Capture the cell that displays the provided text and extract its [X, Y] central coordinate. 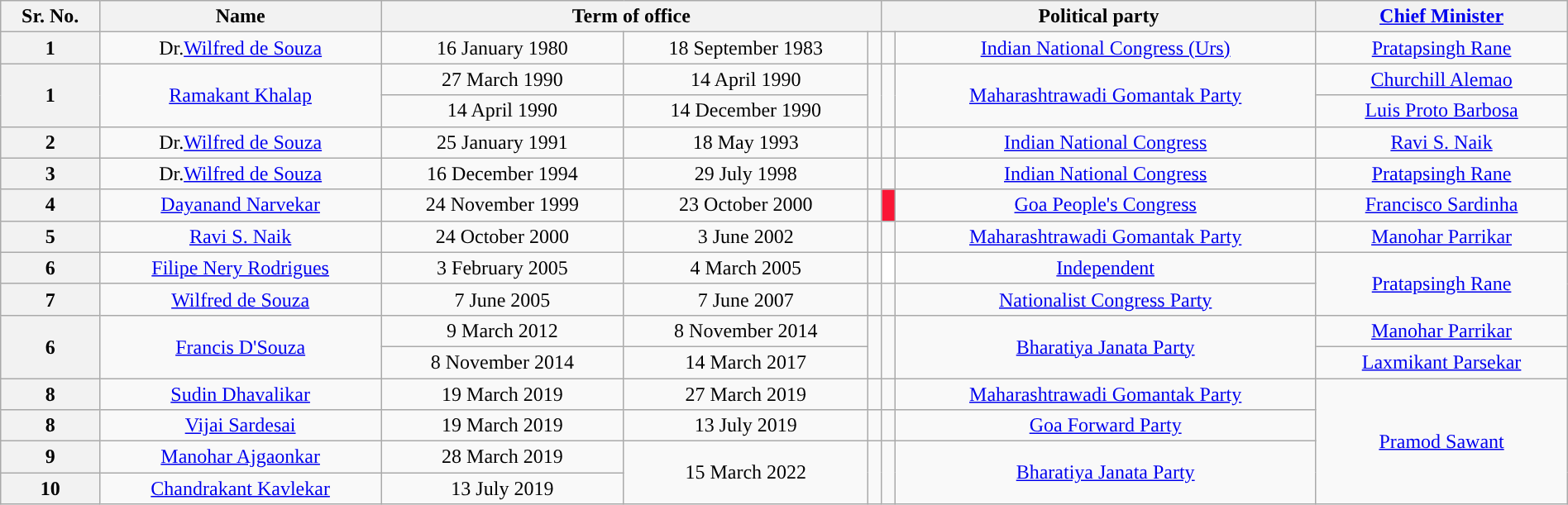
5 [50, 236]
Francis D'Souza [241, 346]
Laxmikant Parsekar [1441, 362]
4 March 2005 [746, 268]
27 March 1990 [503, 79]
10 [50, 488]
Goa Forward Party [1105, 426]
16 December 1994 [503, 174]
Manohar Ajgaonkar [241, 457]
15 March 2022 [746, 473]
25 January 1991 [503, 142]
Pramod Sawant [1441, 441]
Term of office [632, 17]
Francisco Sardinha [1441, 205]
Vijai Sardesai [241, 426]
Filipe Nery Rodrigues [241, 268]
24 November 1999 [503, 205]
Dayanand Narvekar [241, 205]
4 [50, 205]
Chandrakant Kavlekar [241, 488]
Sudin Dhavalikar [241, 394]
Name [241, 17]
Ramakant Khalap [241, 95]
28 March 2019 [503, 457]
Wilfred de Souza [241, 299]
Sr. No. [50, 17]
27 March 2019 [746, 394]
Independent [1105, 268]
16 January 1980 [503, 48]
14 March 2017 [746, 362]
23 October 2000 [746, 205]
29 July 1998 [746, 174]
18 September 1983 [746, 48]
Nationalist Congress Party [1105, 299]
3 June 2002 [746, 236]
Churchill Alemao [1441, 79]
Luis Proto Barbosa [1441, 111]
Political party [1098, 17]
7 [50, 299]
3 February 2005 [503, 268]
24 October 2000 [503, 236]
2 [50, 142]
14 December 1990 [746, 111]
Goa People's Congress [1105, 205]
9 [50, 457]
9 March 2012 [503, 331]
7 June 2007 [746, 299]
Chief Minister [1441, 17]
Indian National Congress (Urs) [1105, 48]
7 June 2005 [503, 299]
18 May 1993 [746, 142]
3 [50, 174]
